For the text-containing cell, return its midpoint in (x, y) coordinate format. 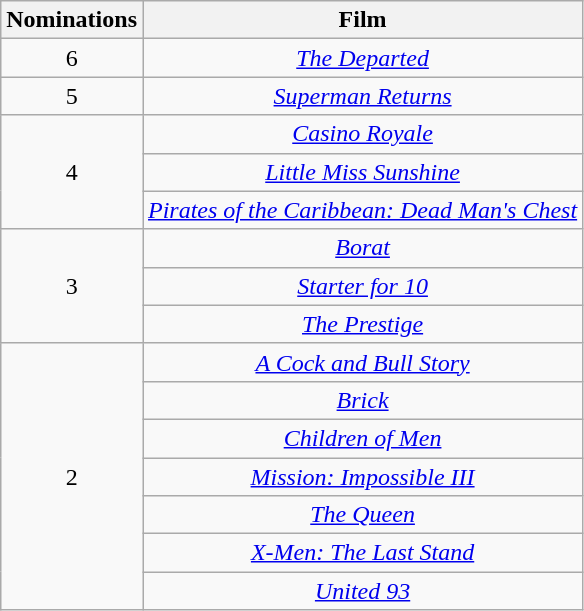
Film (362, 20)
The Prestige (362, 324)
5 (72, 96)
X-Men: The Last Stand (362, 553)
Nominations (72, 20)
United 93 (362, 591)
Brick (362, 400)
Little Miss Sunshine (362, 172)
Children of Men (362, 438)
4 (72, 172)
Mission: Impossible III (362, 477)
Borat (362, 248)
A Cock and Bull Story (362, 362)
Starter for 10 (362, 286)
Pirates of the Caribbean: Dead Man's Chest (362, 210)
The Departed (362, 58)
The Queen (362, 515)
Superman Returns (362, 96)
6 (72, 58)
3 (72, 286)
Casino Royale (362, 134)
2 (72, 476)
